Determine the (x, y) coordinate at the center of the cell enclosing the given text.  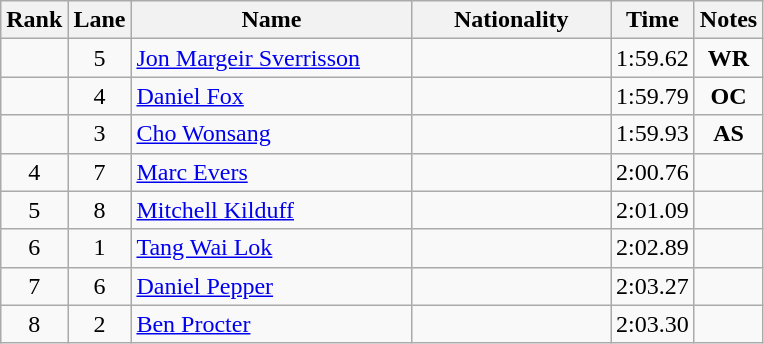
AS (728, 134)
Notes (728, 20)
Ben Procter (272, 324)
Nationality (512, 20)
1 (100, 248)
2:03.30 (653, 324)
Mitchell Kilduff (272, 210)
Tang Wai Lok (272, 248)
1:59.93 (653, 134)
2 (100, 324)
2:01.09 (653, 210)
Daniel Fox (272, 96)
1:59.62 (653, 58)
Daniel Pepper (272, 286)
2:00.76 (653, 172)
Lane (100, 20)
Marc Evers (272, 172)
1:59.79 (653, 96)
OC (728, 96)
2:03.27 (653, 286)
Name (272, 20)
Jon Margeir Sverrisson (272, 58)
Rank (34, 20)
2:02.89 (653, 248)
3 (100, 134)
Time (653, 20)
Cho Wonsang (272, 134)
WR (728, 58)
